Locate the cell with the specified text and output its [x, y] center coordinate. 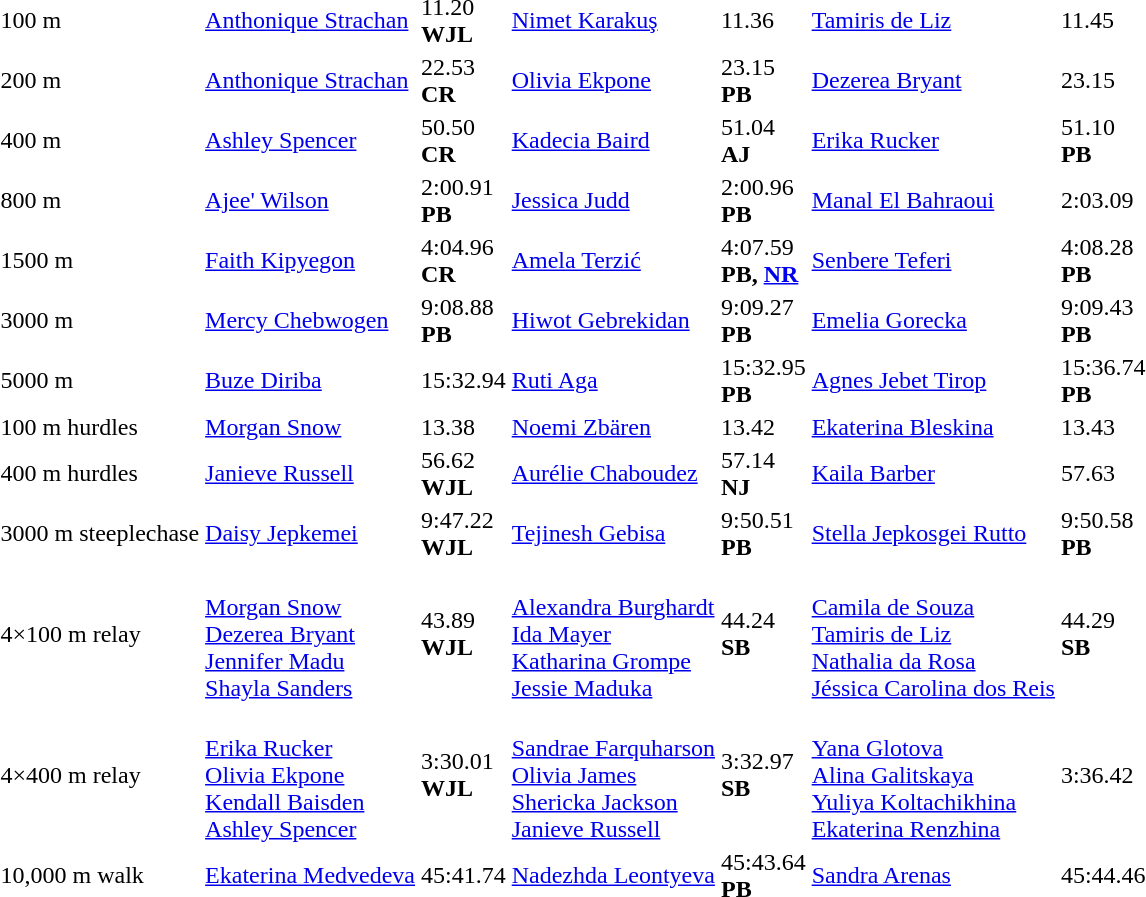
3:32.97 SB [763, 775]
Agnes Jebet Tirop [933, 380]
Noemi Zbären [613, 427]
4:07.59 PB, NR [763, 260]
Faith Kipyegon [310, 260]
Morgan Snow [310, 427]
Ruti Aga [613, 380]
9:47.22 WJL [464, 534]
Janieve Russell [310, 474]
Yana GlotovaAlina GalitskayaYuliya KoltachikhinaEkaterina Renzhina [933, 775]
Morgan SnowDezerea BryantJennifer MaduShayla Sanders [310, 634]
Buze Diriba [310, 380]
Alexandra BurghardtIda MayerKatharina GrompeJessie Maduka [613, 634]
Emelia Gorecka [933, 320]
Kaila Barber [933, 474]
Sandrae FarquharsonOlivia JamesShericka JacksonJanieve Russell [613, 775]
Aurélie Chaboudez [613, 474]
9:09.27 PB [763, 320]
23.15 PB [763, 80]
Ashley Spencer [310, 140]
15:32.95 PB [763, 380]
2:00.91 PB [464, 200]
22.53 CR [464, 80]
9:50.51 PB [763, 534]
43.89 WJL [464, 634]
50.50 CR [464, 140]
Anthonique Strachan [310, 80]
Stella Jepkosgei Rutto [933, 534]
Amela Terzić [613, 260]
Daisy Jepkemei [310, 534]
Ajee' Wilson [310, 200]
56.62 WJL [464, 474]
Tejinesh Gebisa [613, 534]
Senbere Teferi [933, 260]
Jessica Judd [613, 200]
Manal El Bahraoui [933, 200]
13.42 [763, 427]
44.24 SB [763, 634]
Erika RuckerOlivia EkponeKendall BaisdenAshley Spencer [310, 775]
15:32.94 [464, 380]
2:00.96 PB [763, 200]
Dezerea Bryant [933, 80]
3:30.01 WJL [464, 775]
4:04.96 CR [464, 260]
13.38 [464, 427]
Kadecia Baird [613, 140]
Camila de SouzaTamiris de LizNathalia da RosaJéssica Carolina dos Reis [933, 634]
Mercy Chebwogen [310, 320]
9:08.88 PB [464, 320]
Hiwot Gebrekidan [613, 320]
Ekaterina Bleskina [933, 427]
57.14 NJ [763, 474]
51.04 AJ [763, 140]
Erika Rucker [933, 140]
Olivia Ekpone [613, 80]
